Identify which cell holds the provided text, then report its (X, Y) central coordinate. 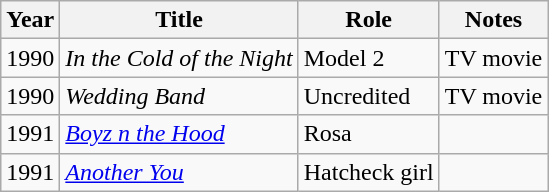
Title (179, 20)
Wedding Band (179, 96)
Another You (179, 172)
Notes (494, 20)
Hatcheck girl (368, 172)
Rosa (368, 134)
Boyz n the Hood (179, 134)
Uncredited (368, 96)
Role (368, 20)
Model 2 (368, 58)
In the Cold of the Night (179, 58)
Year (30, 20)
